Extract the [X, Y] coordinate from the center of the cell holding the provided text.  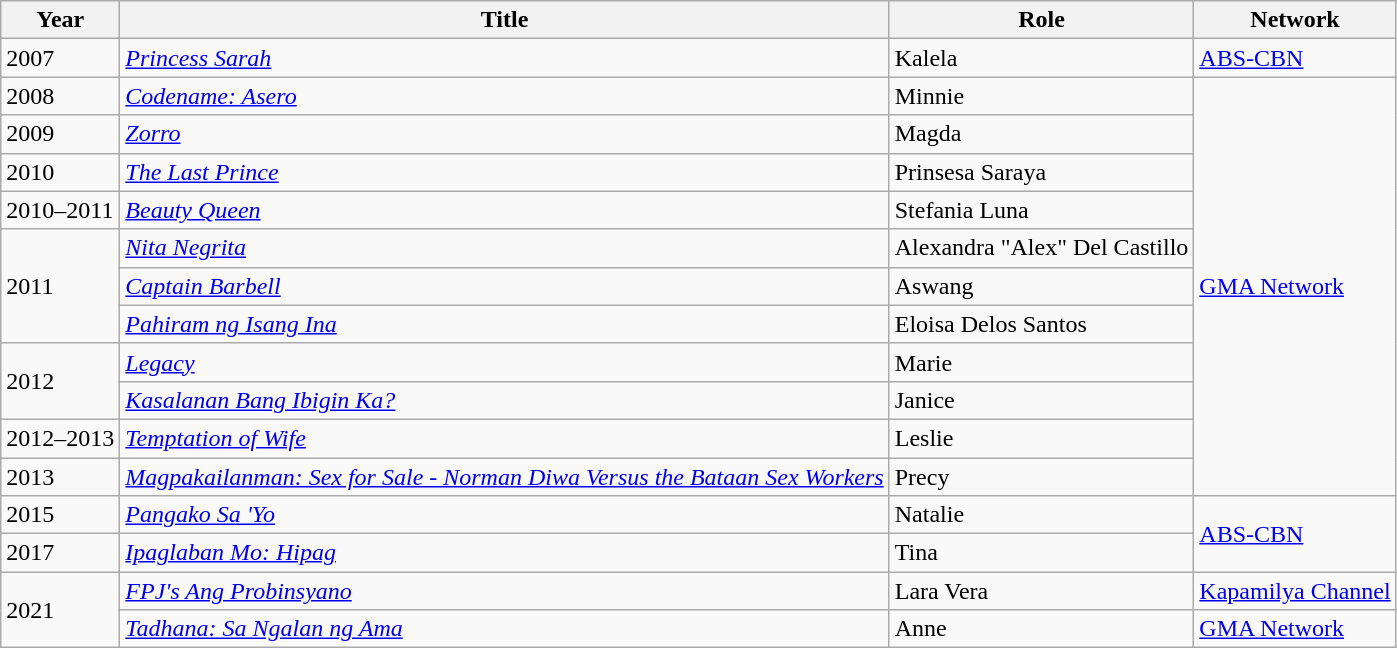
Kalela [1042, 58]
Lara Vera [1042, 591]
Magpakailanman: Sex for Sale - Norman Diwa Versus the Bataan Sex Workers [504, 477]
Legacy [504, 362]
Aswang [1042, 286]
Kasalanan Bang Ibigin Ka? [504, 400]
Alexandra "Alex" Del Castillo [1042, 248]
Pahiram ng Isang Ina [504, 324]
Ipaglaban Mo: Hipag [504, 553]
Magda [1042, 134]
Codename: Asero [504, 96]
Nita Negrita [504, 248]
2021 [60, 610]
Stefania Luna [1042, 210]
Janice [1042, 400]
2010–2011 [60, 210]
Tadhana: Sa Ngalan ng Ama [504, 629]
2010 [60, 172]
Princess Sarah [504, 58]
Natalie [1042, 515]
Tina [1042, 553]
Title [504, 20]
Zorro [504, 134]
Kapamilya Channel [1295, 591]
Network [1295, 20]
Precy [1042, 477]
Anne [1042, 629]
2012 [60, 381]
2012–2013 [60, 438]
2013 [60, 477]
Role [1042, 20]
2007 [60, 58]
2017 [60, 553]
2008 [60, 96]
Prinsesa Saraya [1042, 172]
2015 [60, 515]
The Last Prince [504, 172]
Marie [1042, 362]
FPJ's Ang Probinsyano [504, 591]
Pangako Sa 'Yo [504, 515]
Year [60, 20]
Captain Barbell [504, 286]
Temptation of Wife [504, 438]
2009 [60, 134]
Leslie [1042, 438]
2011 [60, 286]
Minnie [1042, 96]
Beauty Queen [504, 210]
Eloisa Delos Santos [1042, 324]
